Output the [X, Y] coordinate of the center of the cell containing the given text.  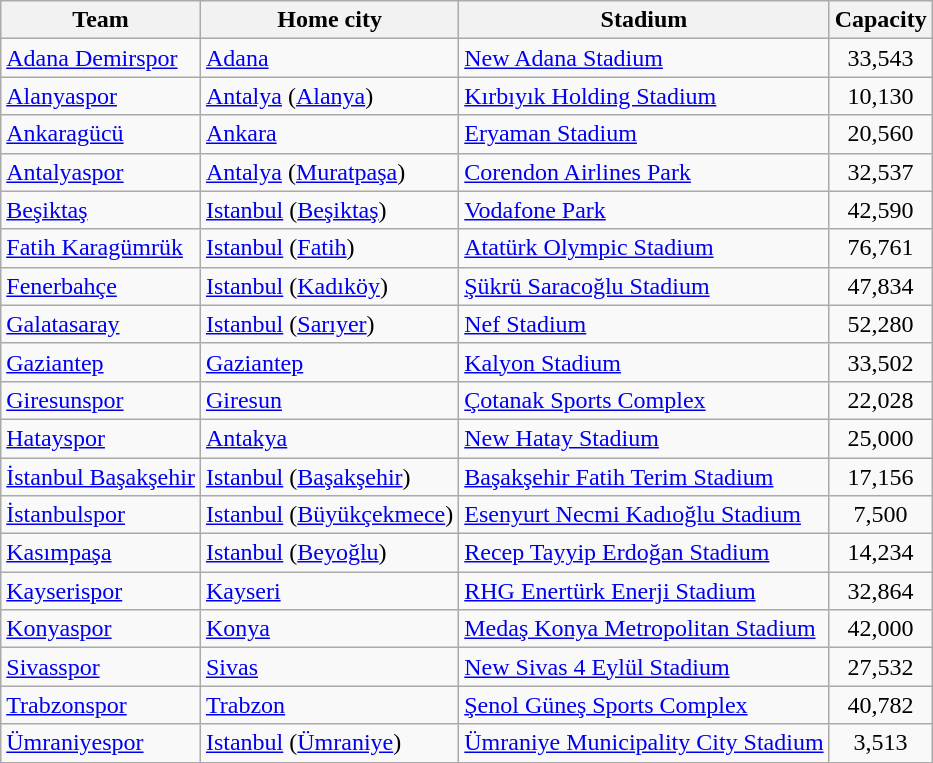
7,500 [880, 515]
Çotanak Sports Complex [644, 400]
İstanbulspor [101, 515]
40,782 [880, 705]
Kayserispor [101, 591]
Istanbul (Beyoğlu) [329, 553]
Ankara [329, 134]
10,130 [880, 96]
14,234 [880, 553]
Galatasaray [101, 324]
32,864 [880, 591]
New Hatay Stadium [644, 438]
22,028 [880, 400]
Antalya (Alanya) [329, 96]
Konya [329, 629]
Fenerbahçe [101, 286]
Şenol Güneş Sports Complex [644, 705]
Antakya [329, 438]
Ümraniyespor [101, 743]
Trabzon [329, 705]
Team [101, 20]
42,590 [880, 210]
33,543 [880, 58]
Konyaspor [101, 629]
RHG Enertürk Enerji Stadium [644, 591]
Kayseri [329, 591]
Beşiktaş [101, 210]
Vodafone Park [644, 210]
Corendon Airlines Park [644, 172]
Nef Stadium [644, 324]
Şükrü Saracoğlu Stadium [644, 286]
Kasımpaşa [101, 553]
Istanbul (Fatih) [329, 248]
3,513 [880, 743]
Atatürk Olympic Stadium [644, 248]
Ümraniye Municipality City Stadium [644, 743]
Stadium [644, 20]
Giresunspor [101, 400]
Home city [329, 20]
Antalya (Muratpaşa) [329, 172]
Başakşehir Fatih Terim Stadium [644, 477]
32,537 [880, 172]
Alanyaspor [101, 96]
47,834 [880, 286]
Kalyon Stadium [644, 362]
New Adana Stadium [644, 58]
76,761 [880, 248]
Kırbıyık Holding Stadium [644, 96]
Istanbul (Sarıyer) [329, 324]
42,000 [880, 629]
Adana [329, 58]
Istanbul (Beşiktaş) [329, 210]
Eryaman Stadium [644, 134]
17,156 [880, 477]
Giresun [329, 400]
Recep Tayyip Erdoğan Stadium [644, 553]
52,280 [880, 324]
Istanbul (Kadıköy) [329, 286]
Istanbul (Başakşehir) [329, 477]
20,560 [880, 134]
27,532 [880, 667]
Istanbul (Büyükçekmece) [329, 515]
New Sivas 4 Eylül Stadium [644, 667]
25,000 [880, 438]
İstanbul Başakşehir [101, 477]
Capacity [880, 20]
Ankaragücü [101, 134]
Sivas [329, 667]
Medaş Konya Metropolitan Stadium [644, 629]
Antalyaspor [101, 172]
Sivasspor [101, 667]
Hatayspor [101, 438]
33,502 [880, 362]
Fatih Karagümrük [101, 248]
Esenyurt Necmi Kadıoğlu Stadium [644, 515]
Trabzonspor [101, 705]
Adana Demirspor [101, 58]
Istanbul (Ümraniye) [329, 743]
